Find where the given text appears and provide that cell's center as [X, Y] coordinate. 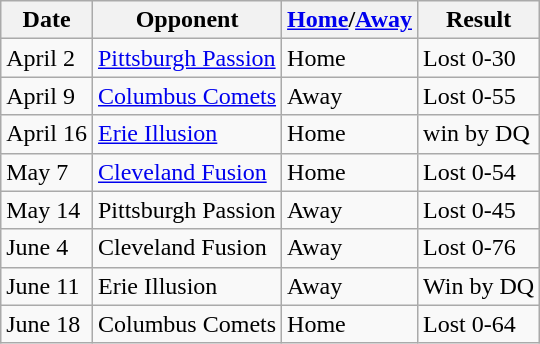
April 2 [47, 58]
Date [47, 20]
May 7 [47, 172]
April 16 [47, 134]
May 14 [47, 210]
Lost 0-54 [479, 172]
Lost 0-64 [479, 324]
Win by DQ [479, 286]
Result [479, 20]
Lost 0-55 [479, 96]
win by DQ [479, 134]
Home/Away [350, 20]
Opponent [186, 20]
April 9 [47, 96]
Lost 0-76 [479, 248]
Lost 0-30 [479, 58]
June 11 [47, 286]
June 18 [47, 324]
Lost 0-45 [479, 210]
June 4 [47, 248]
